Pinpoint the cell where the given text exists, returning its (x, y) midpoint coordinate. 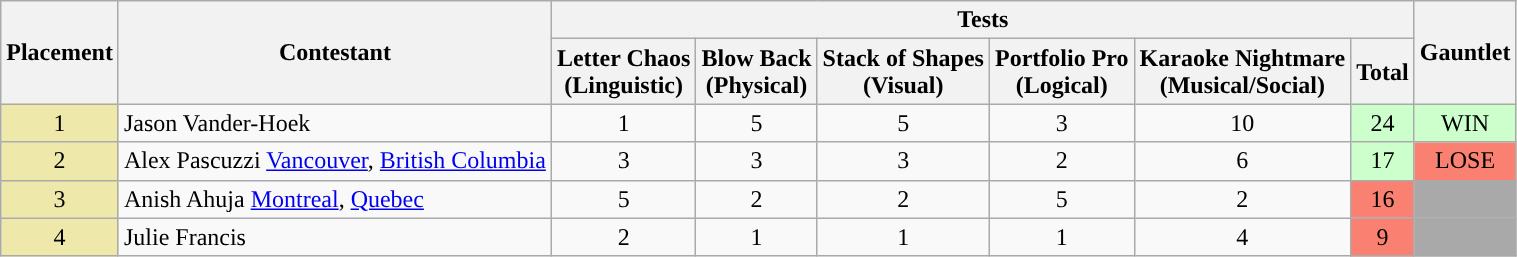
Alex Pascuzzi Vancouver, British Columbia (334, 161)
Letter Chaos(Linguistic) (624, 72)
17 (1383, 161)
Stack of Shapes(Visual) (903, 72)
Karaoke Nightmare(Musical/Social) (1242, 72)
Portfolio Pro(Logical) (1062, 72)
9 (1383, 237)
Julie Francis (334, 237)
16 (1383, 199)
Anish Ahuja Montreal, Quebec (334, 199)
Contestant (334, 52)
Jason Vander-Hoek (334, 123)
6 (1242, 161)
WIN (1465, 123)
Blow Back(Physical) (756, 72)
Gauntlet (1465, 52)
10 (1242, 123)
Tests (982, 20)
24 (1383, 123)
Total (1383, 72)
LOSE (1465, 161)
Placement (60, 52)
